For the text-containing cell, return its midpoint in (X, Y) coordinate format. 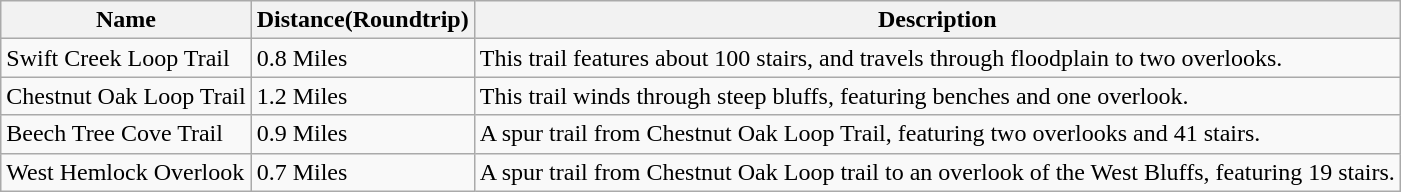
Swift Creek Loop Trail (126, 58)
This trail winds through steep bluffs, featuring benches and one overlook. (937, 96)
Name (126, 20)
Chestnut Oak Loop Trail (126, 96)
0.7 Miles (362, 172)
This trail features about 100 stairs, and travels through floodplain to two overlooks. (937, 58)
A spur trail from Chestnut Oak Loop Trail, featuring two overlooks and 41 stairs. (937, 134)
Distance(Roundtrip) (362, 20)
0.9 Miles (362, 134)
West Hemlock Overlook (126, 172)
0.8 Miles (362, 58)
Beech Tree Cove Trail (126, 134)
A spur trail from Chestnut Oak Loop trail to an overlook of the West Bluffs, featuring 19 stairs. (937, 172)
1.2 Miles (362, 96)
Description (937, 20)
